Find where the given text appears and provide that cell's center as [x, y] coordinate. 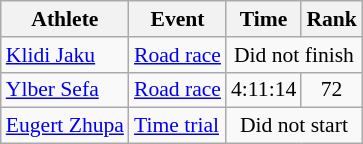
72 [332, 90]
Eugert Zhupa [65, 126]
Time trial [178, 126]
Ylber Sefa [65, 90]
Athlete [65, 19]
Did not start [294, 126]
4:11:14 [264, 90]
Rank [332, 19]
Event [178, 19]
Did not finish [294, 55]
Klidi Jaku [65, 55]
Time [264, 19]
